Detect which cell encompasses the target text, then output its (x, y) center coordinate. 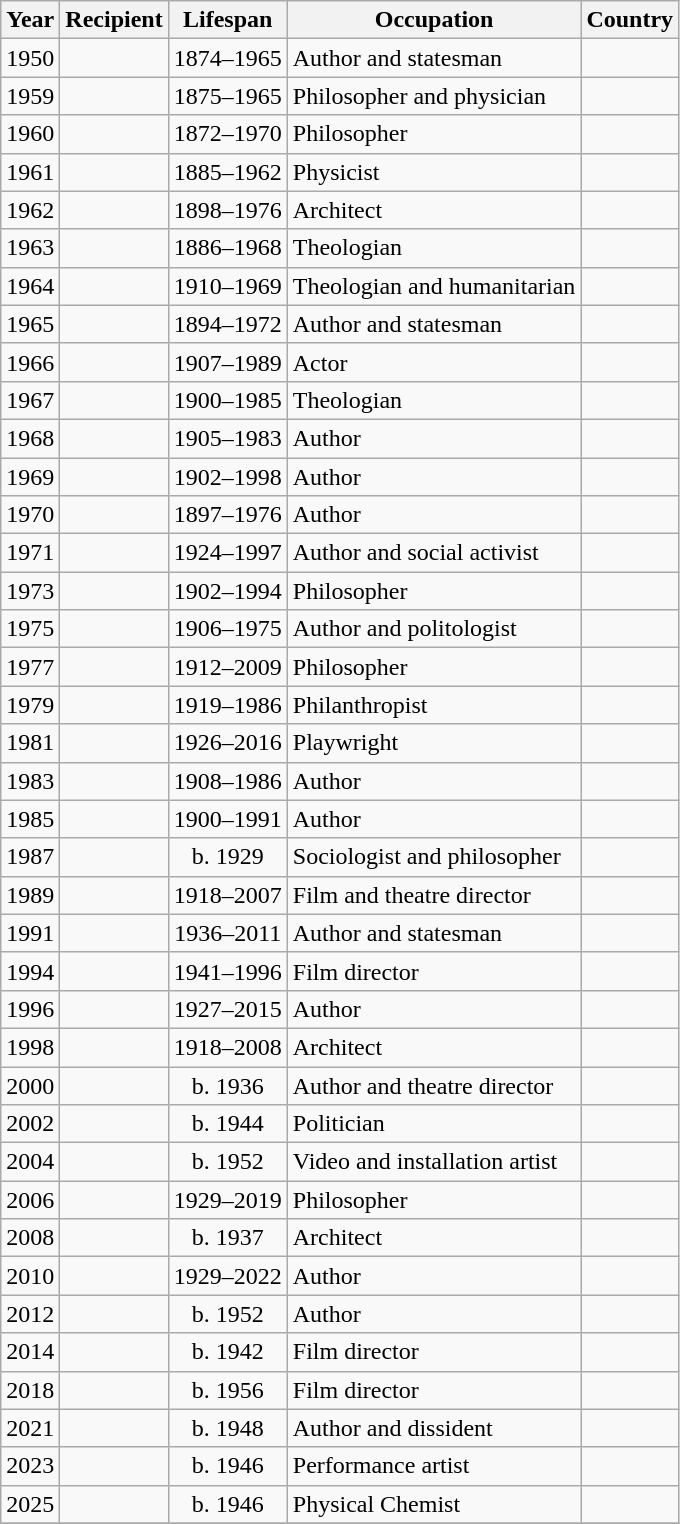
Country (630, 20)
2004 (30, 1162)
1959 (30, 96)
2018 (30, 1390)
1950 (30, 58)
Philosopher and physician (434, 96)
1960 (30, 134)
Philanthropist (434, 705)
1919–1986 (228, 705)
Author and social activist (434, 553)
b. 1942 (228, 1352)
1912–2009 (228, 667)
Author and dissident (434, 1428)
2010 (30, 1276)
1885–1962 (228, 172)
1973 (30, 591)
1874–1965 (228, 58)
1981 (30, 743)
1966 (30, 362)
b. 1936 (228, 1085)
1906–1975 (228, 629)
1898–1976 (228, 210)
Politician (434, 1124)
1924–1997 (228, 553)
Year (30, 20)
b. 1937 (228, 1238)
1970 (30, 515)
Recipient (114, 20)
Lifespan (228, 20)
1987 (30, 857)
2023 (30, 1466)
1979 (30, 705)
1977 (30, 667)
1971 (30, 553)
b. 1944 (228, 1124)
2002 (30, 1124)
b. 1948 (228, 1428)
Physicist (434, 172)
1929–2022 (228, 1276)
1926–2016 (228, 743)
1964 (30, 286)
Playwright (434, 743)
b. 1929 (228, 857)
1918–2007 (228, 895)
2008 (30, 1238)
1910–1969 (228, 286)
1907–1989 (228, 362)
1927–2015 (228, 1009)
1961 (30, 172)
Physical Chemist (434, 1504)
1886–1968 (228, 248)
1962 (30, 210)
2021 (30, 1428)
Author and politologist (434, 629)
1929–2019 (228, 1200)
1900–1991 (228, 819)
1996 (30, 1009)
1875–1965 (228, 96)
1994 (30, 971)
1969 (30, 477)
2025 (30, 1504)
1905–1983 (228, 438)
1967 (30, 400)
Video and installation artist (434, 1162)
1963 (30, 248)
2012 (30, 1314)
Film and theatre director (434, 895)
1983 (30, 781)
2014 (30, 1352)
1902–1994 (228, 591)
1989 (30, 895)
1968 (30, 438)
Author and theatre director (434, 1085)
1998 (30, 1047)
1894–1972 (228, 324)
1902–1998 (228, 477)
Sociologist and philosopher (434, 857)
1872–1970 (228, 134)
1941–1996 (228, 971)
1965 (30, 324)
Theologian and humanitarian (434, 286)
1900–1985 (228, 400)
1985 (30, 819)
Occupation (434, 20)
2006 (30, 1200)
1936–2011 (228, 933)
1908–1986 (228, 781)
1975 (30, 629)
Actor (434, 362)
1918–2008 (228, 1047)
b. 1956 (228, 1390)
Performance artist (434, 1466)
2000 (30, 1085)
1991 (30, 933)
1897–1976 (228, 515)
